Return the [x, y] coordinate for the center point of the cell that contains the specified text.  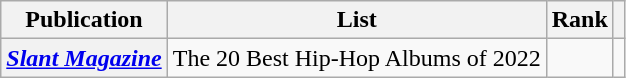
Rank [580, 20]
The 20 Best Hip-Hop Albums of 2022 [356, 58]
Slant Magazine [84, 58]
Publication [84, 20]
List [356, 20]
